Locate the cell with the specified text and output its [x, y] center coordinate. 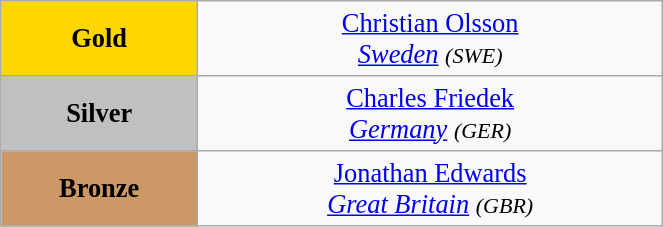
Silver [100, 112]
Jonathan EdwardsGreat Britain (GBR) [430, 188]
Bronze [100, 188]
Gold [100, 38]
Charles FriedekGermany (GER) [430, 112]
Christian OlssonSweden (SWE) [430, 38]
